Capture the cell that displays the provided text and extract its (X, Y) central coordinate. 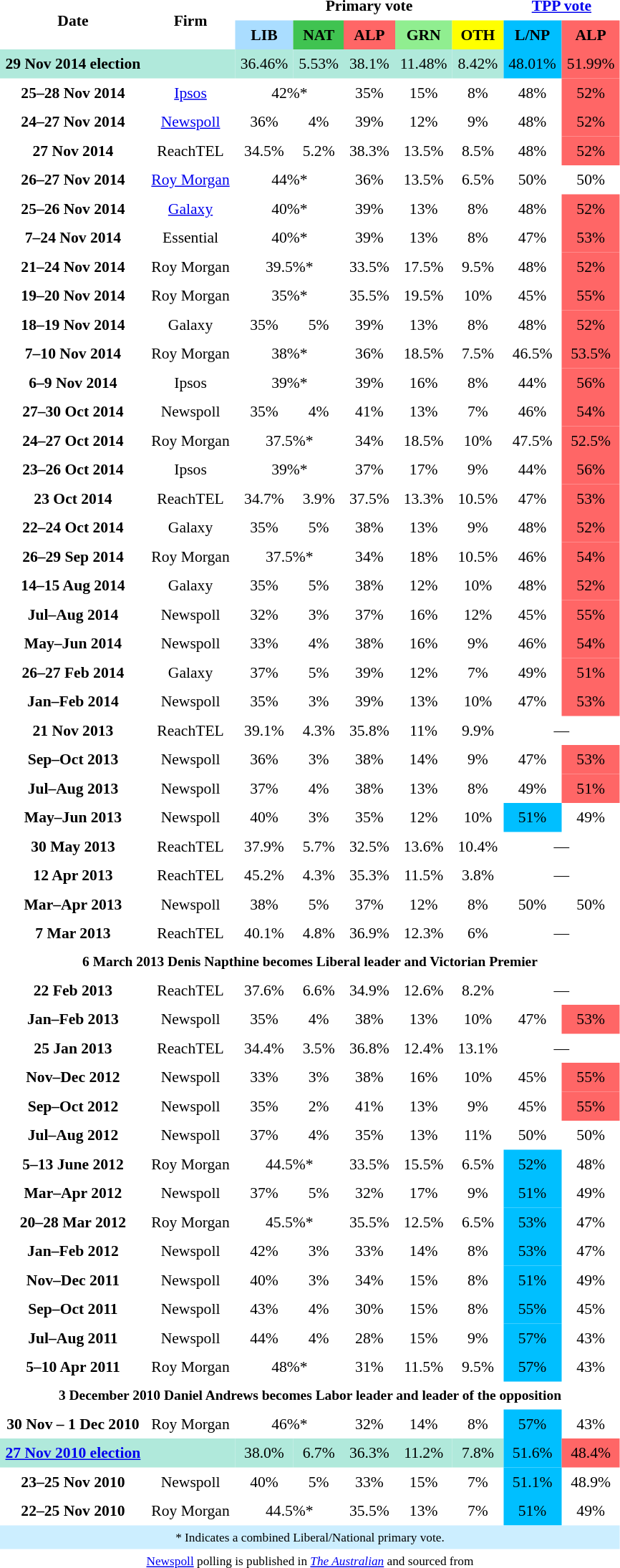
51.1% (533, 1481)
19–20 Nov 2014 (73, 296)
45.2% (264, 875)
May–Jun 2013 (73, 817)
GRN (424, 34)
20–28 Mar 2012 (73, 1222)
31% (369, 1367)
3.8% (478, 875)
13.1% (478, 1048)
28% (369, 1338)
34.5% (264, 150)
36.46% (264, 64)
10.4% (478, 846)
27 Nov 2014 (73, 150)
24–27 Oct 2014 (73, 441)
35.3% (369, 875)
18% (424, 557)
4.8% (319, 933)
19.5% (424, 296)
40.1% (264, 933)
42%* (289, 93)
17.5% (424, 266)
9.9% (478, 730)
OTH (478, 34)
2% (319, 1106)
NAT (319, 34)
7.8% (478, 1453)
24–27 Nov 2014 (73, 122)
38.1% (369, 64)
47.5% (533, 441)
30 Nov – 1 Dec 2010 (73, 1424)
Jan–Feb 2014 (73, 701)
52.5% (591, 441)
6.6% (319, 990)
22 Feb 2013 (73, 990)
34.7% (264, 498)
13.6% (424, 846)
3 December 2010 Daniel Andrews becomes Labor leader and leader of the opposition (310, 1396)
48.01% (533, 64)
Jul–Aug 2014 (73, 614)
36.8% (369, 1048)
7 Mar 2013 (73, 933)
27 Nov 2010 election (73, 1453)
Sep–Oct 2011 (73, 1309)
25–28 Nov 2014 (73, 93)
3.9% (319, 498)
L/NP (533, 34)
* Indicates a combined Liberal/National primary vote. (310, 1537)
51.99% (591, 64)
Jul–Aug 2012 (73, 1135)
37.9% (264, 846)
12.4% (424, 1048)
12.5% (424, 1222)
Nov–Dec 2012 (73, 1077)
35%* (289, 296)
38.3% (369, 150)
12 Apr 2013 (73, 875)
15.5% (424, 1164)
8.42% (478, 64)
21–24 Nov 2014 (73, 266)
26–27 Nov 2014 (73, 180)
30 May 2013 (73, 846)
29 Nov 2014 election (73, 64)
18–19 Nov 2014 (73, 325)
22–25 Nov 2010 (73, 1511)
May–Jun 2014 (73, 643)
36.3% (369, 1453)
5.7% (319, 846)
22–24 Oct 2014 (73, 527)
38.0% (264, 1453)
42% (264, 1251)
32.5% (369, 846)
53.5% (591, 354)
37.5% (369, 498)
6% (478, 933)
5–10 Apr 2011 (73, 1367)
Mar–Apr 2012 (73, 1193)
48.9% (591, 1481)
35.8% (369, 730)
12.3% (424, 933)
LIB (264, 34)
Nov–Dec 2011 (73, 1280)
23–25 Nov 2010 (73, 1481)
7–10 Nov 2014 (73, 354)
39.1% (264, 730)
38%* (289, 354)
8.2% (478, 990)
14–15 Aug 2014 (73, 585)
26–27 Feb 2014 (73, 673)
6–9 Nov 2014 (73, 382)
Essential (190, 238)
48.4% (591, 1453)
3.5% (319, 1048)
51.6% (533, 1453)
8.5% (478, 150)
7.5% (478, 354)
27–30 Oct 2014 (73, 412)
46%* (289, 1424)
25 Jan 2013 (73, 1048)
11.48% (424, 64)
45.5%* (289, 1222)
34.9% (369, 990)
Jul–Aug 2013 (73, 789)
34.4% (264, 1048)
Jan–Feb 2013 (73, 1019)
36.9% (369, 933)
Sep–Oct 2013 (73, 759)
5.53% (319, 64)
46.5% (533, 354)
7–24 Nov 2014 (73, 238)
12.6% (424, 990)
Sep–Oct 2012 (73, 1106)
23–26 Oct 2014 (73, 469)
6 March 2013 Denis Napthine becomes Liberal leader and Victorian Premier (310, 962)
Jul–Aug 2011 (73, 1338)
5–13 June 2012 (73, 1164)
30% (369, 1309)
6.7% (319, 1453)
44%* (289, 180)
23 Oct 2014 (73, 498)
26–29 Sep 2014 (73, 557)
25–26 Nov 2014 (73, 209)
Jan–Feb 2012 (73, 1251)
48%* (289, 1367)
37.6% (264, 990)
5.2% (319, 150)
21 Nov 2013 (73, 730)
Mar–Apr 2013 (73, 905)
11.2% (424, 1453)
39.5%* (289, 266)
13.3% (424, 498)
